From the cell containing the given text, extract its center point as (X, Y) coordinate. 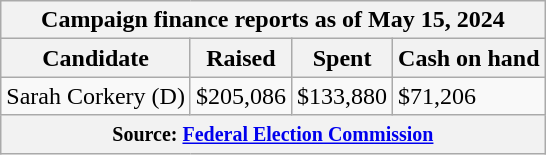
Spent (342, 58)
Candidate (96, 58)
Source: Federal Election Commission (273, 134)
Sarah Corkery (D) (96, 96)
$71,206 (469, 96)
Campaign finance reports as of May 15, 2024 (273, 20)
Raised (240, 58)
$133,880 (342, 96)
Cash on hand (469, 58)
$205,086 (240, 96)
